For the text-containing cell, return its midpoint in [X, Y] coordinate format. 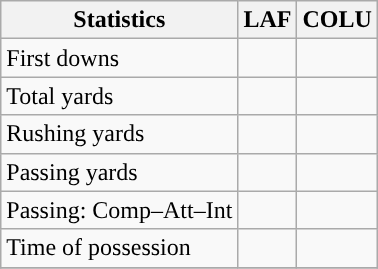
Time of possession [120, 248]
Rushing yards [120, 134]
Passing yards [120, 172]
Total yards [120, 96]
COLU [337, 20]
First downs [120, 58]
Statistics [120, 20]
LAF [268, 20]
Passing: Comp–Att–Int [120, 210]
